Determine the [x, y] coordinate at the center of the cell enclosing the given text.  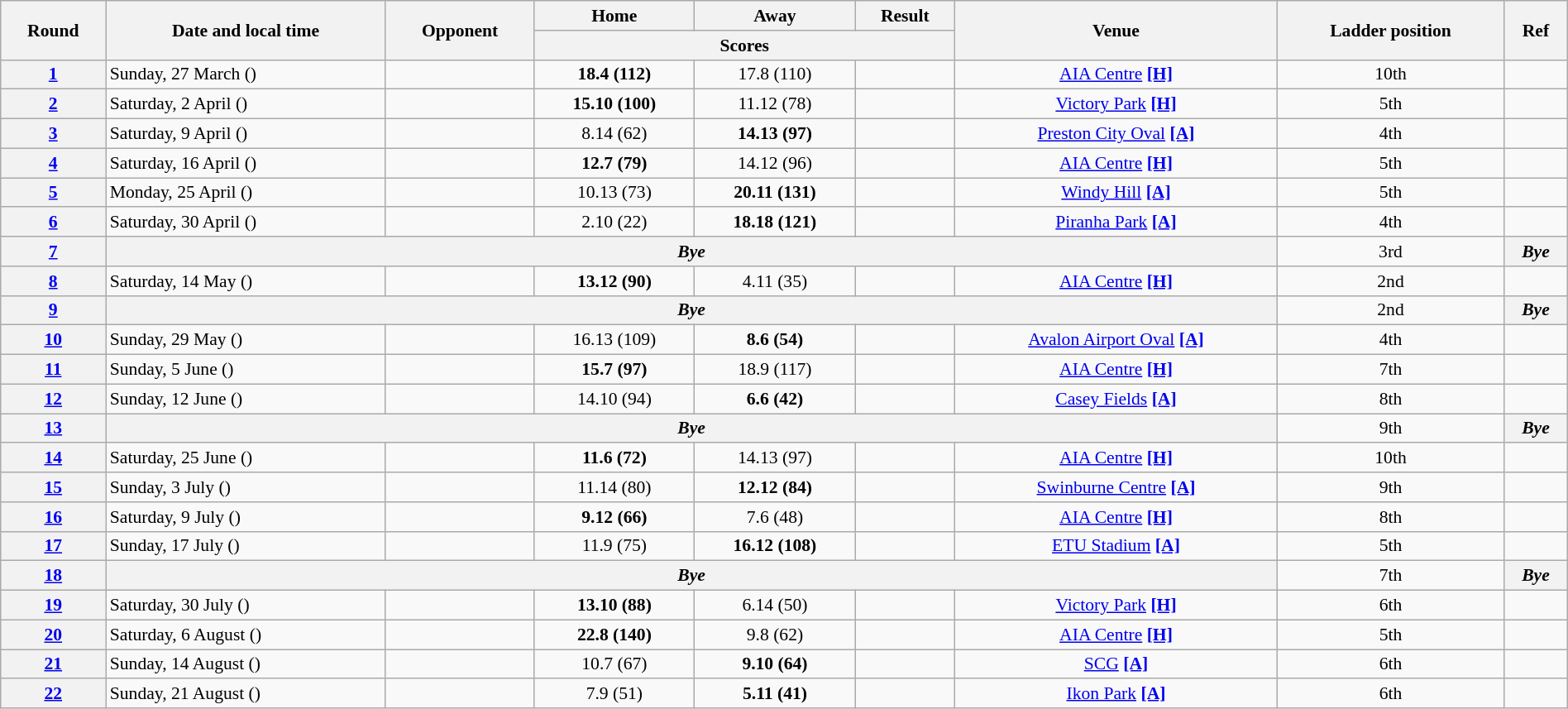
Saturday, 16 April () [246, 163]
Saturday, 9 April () [246, 134]
Sunday, 17 July () [246, 546]
5 [53, 193]
Ladder position [1390, 30]
18.4 (112) [614, 74]
2.10 (22) [614, 223]
22.8 (140) [614, 635]
Sunday, 21 August () [246, 694]
17 [53, 546]
18.9 (117) [775, 370]
19 [53, 606]
Away [775, 16]
16.13 (109) [614, 340]
17.8 (110) [775, 74]
8 [53, 281]
Ref [1537, 30]
Preston City Oval [A] [1116, 134]
13.12 (90) [614, 281]
3rd [1390, 252]
Saturday, 30 April () [246, 223]
10.13 (73) [614, 193]
Result [905, 16]
9.10 (64) [775, 664]
12 [53, 399]
Sunday, 5 June () [246, 370]
11.14 (80) [614, 487]
5.11 (41) [775, 694]
8.14 (62) [614, 134]
3 [53, 134]
12.12 (84) [775, 487]
Sunday, 29 May () [246, 340]
Saturday, 6 August () [246, 635]
6 [53, 223]
Sunday, 27 March () [246, 74]
Saturday, 25 June () [246, 458]
Home [614, 16]
Venue [1116, 30]
7 [53, 252]
Sunday, 12 June () [246, 399]
11.12 (78) [775, 104]
7.9 (51) [614, 694]
15.7 (97) [614, 370]
Saturday, 30 July () [246, 606]
15.10 (100) [614, 104]
4.11 (35) [775, 281]
14.12 (96) [775, 163]
8.6 (54) [775, 340]
14.10 (94) [614, 399]
1 [53, 74]
11.6 (72) [614, 458]
Round [53, 30]
10.7 (67) [614, 664]
9.12 (66) [614, 517]
11 [53, 370]
18 [53, 576]
Saturday, 2 April () [246, 104]
9.8 (62) [775, 635]
Casey Fields [A] [1116, 399]
Sunday, 3 July () [246, 487]
Scores [744, 46]
Sunday, 14 August () [246, 664]
Avalon Airport Oval [A] [1116, 340]
Date and local time [246, 30]
20 [53, 635]
22 [53, 694]
Windy Hill [A] [1116, 193]
16.12 (108) [775, 546]
12.7 (79) [614, 163]
Saturday, 9 July () [246, 517]
20.11 (131) [775, 193]
14 [53, 458]
Opponent [460, 30]
SCG [A] [1116, 664]
9 [53, 310]
Swinburne Centre [A] [1116, 487]
Piranha Park [A] [1116, 223]
7.6 (48) [775, 517]
2 [53, 104]
4 [53, 163]
6.14 (50) [775, 606]
15 [53, 487]
21 [53, 664]
13.10 (88) [614, 606]
18.18 (121) [775, 223]
11.9 (75) [614, 546]
16 [53, 517]
10 [53, 340]
Monday, 25 April () [246, 193]
Ikon Park [A] [1116, 694]
Saturday, 14 May () [246, 281]
13 [53, 429]
6.6 (42) [775, 399]
ETU Stadium [A] [1116, 546]
